Identify which cell holds the provided text, then report its [x, y] central coordinate. 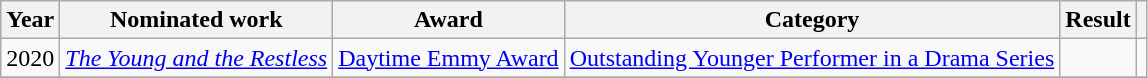
Year [30, 20]
Category [812, 20]
Outstanding Younger Performer in a Drama Series [812, 58]
Nominated work [196, 20]
The Young and the Restless [196, 58]
Award [448, 20]
Result [1098, 20]
2020 [30, 58]
Daytime Emmy Award [448, 58]
